Scan for the cell matching the given text and deliver its [x, y] coordinate at center. 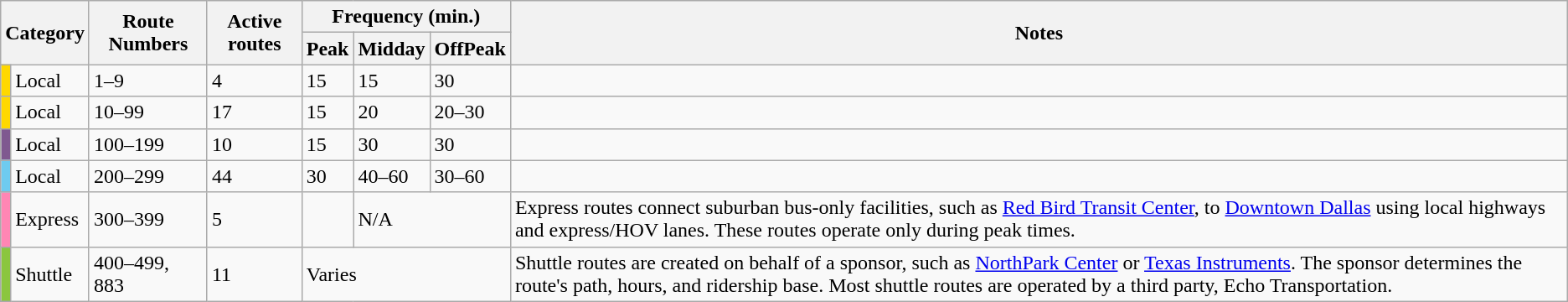
4 [255, 81]
Peak [328, 49]
Active routes [255, 33]
Shuttle [50, 273]
20–30 [470, 112]
300–399 [147, 220]
100–199 [147, 144]
10 [255, 144]
200–299 [147, 176]
20 [392, 112]
17 [255, 112]
11 [255, 273]
Varies [405, 273]
Midday [392, 49]
400–499, 883 [147, 273]
10–99 [147, 112]
1–9 [147, 81]
5 [255, 220]
Route Numbers [147, 33]
N/A [432, 220]
Category [45, 33]
Frequency (min.) [405, 17]
40–60 [392, 176]
30–60 [470, 176]
44 [255, 176]
Notes [1039, 33]
OffPeak [470, 49]
Express [50, 220]
